Detect which cell encompasses the target text, then output its (X, Y) center coordinate. 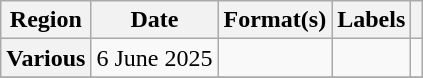
Date (154, 20)
Labels (372, 20)
6 June 2025 (154, 58)
Region (46, 20)
Format(s) (275, 20)
Various (46, 58)
